Extract the [X, Y] coordinate from the center of the cell holding the provided text.  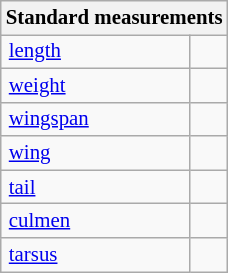
weight [95, 85]
Standard measurements [114, 18]
tarsus [95, 255]
wing [95, 153]
culmen [95, 221]
wingspan [95, 119]
length [95, 51]
tail [95, 187]
